Determine the [x, y] coordinate at the center of the cell enclosing the given text.  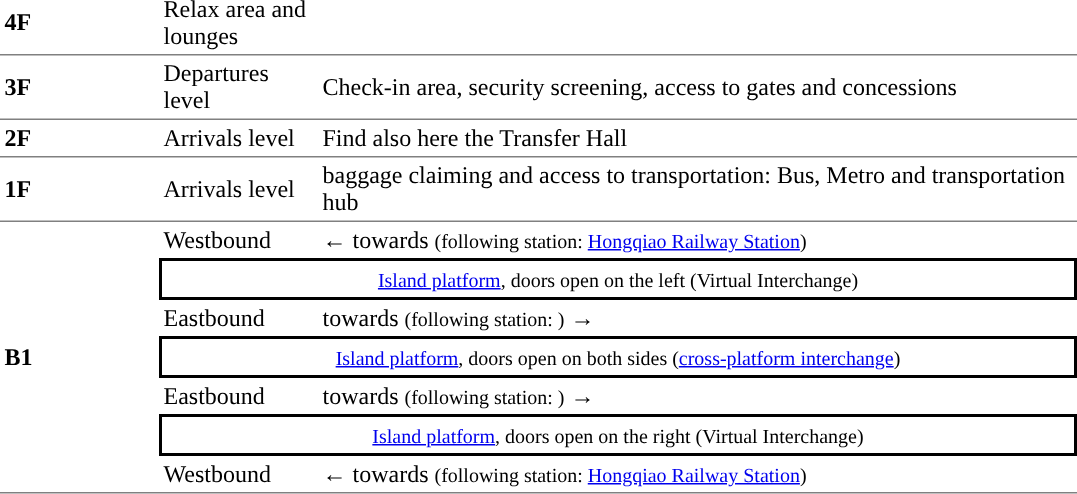
2F [80, 139]
3F [80, 88]
Island platform, doors open on both sides (cross-platform interchange) [618, 357]
Check-in area, security screening, access to gates and concessions [698, 88]
Island platform, doors open on the right (Virtual Interchange) [618, 435]
Departures level [238, 88]
Island platform, doors open on the left (Virtual Interchange) [618, 279]
B1 [80, 358]
baggage claiming and access to transportation: Bus, Metro and transportation hub [698, 190]
1F [80, 190]
Find also here the Transfer Hall [698, 139]
